Find where the given text appears and provide that cell's center as (X, Y) coordinate. 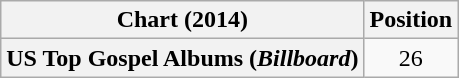
26 (411, 58)
Chart (2014) (182, 20)
Position (411, 20)
US Top Gospel Albums (Billboard) (182, 58)
